Return [X, Y] of the center of cell containing provided text 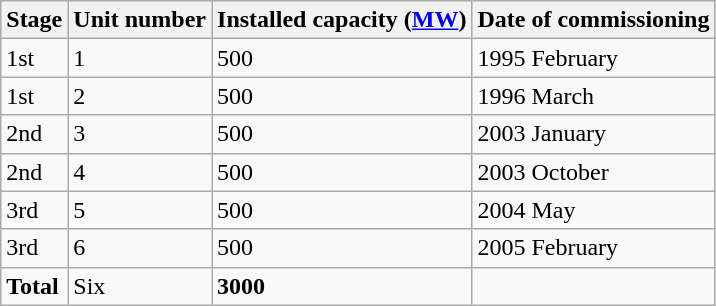
1 [140, 58]
Unit number [140, 20]
1996 March [594, 96]
Date of commissioning [594, 20]
5 [140, 210]
2004 May [594, 210]
3 [140, 134]
2003 January [594, 134]
6 [140, 248]
Stage [34, 20]
1995 February [594, 58]
3000 [342, 286]
Six [140, 286]
2005 February [594, 248]
Total [34, 286]
4 [140, 172]
Installed capacity (MW) [342, 20]
2 [140, 96]
2003 October [594, 172]
